Return [X, Y] of the center of cell containing provided text 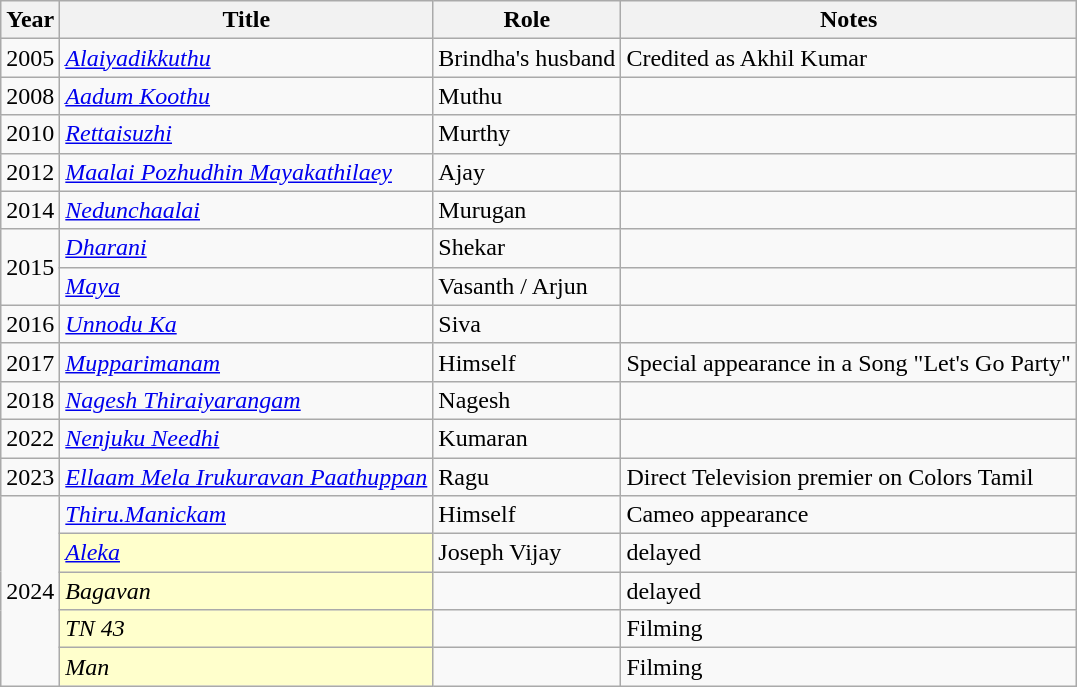
Murugan [527, 210]
Aleka [246, 553]
Ragu [527, 477]
Murthy [527, 134]
Maalai Pozhudhin Mayakathilaey [246, 172]
Nagesh Thiraiyarangam [246, 400]
Bagavan [246, 591]
Cameo appearance [849, 515]
Special appearance in a Song "Let's Go Party" [849, 362]
Dharani [246, 248]
2022 [30, 438]
2024 [30, 591]
2017 [30, 362]
Joseph Vijay [527, 553]
Nenjuku Needhi [246, 438]
Ellaam Mela Irukuravan Paathuppan [246, 477]
Thiru.Manickam [246, 515]
Notes [849, 20]
2014 [30, 210]
Direct Television premier on Colors Tamil [849, 477]
Maya [246, 286]
2012 [30, 172]
Mupparimanam [246, 362]
2018 [30, 400]
2010 [30, 134]
Aadum Koothu [246, 96]
TN 43 [246, 629]
Alaiyadikkuthu [246, 58]
Vasanth / Arjun [527, 286]
Kumaran [527, 438]
2016 [30, 324]
Unnodu Ka [246, 324]
Muthu [527, 96]
Brindha's husband [527, 58]
2008 [30, 96]
Siva [527, 324]
Rettaisuzhi [246, 134]
2015 [30, 267]
Title [246, 20]
Year [30, 20]
Man [246, 667]
Nedunchaalai [246, 210]
2005 [30, 58]
2023 [30, 477]
Role [527, 20]
Shekar [527, 248]
Credited as Akhil Kumar [849, 58]
Ajay [527, 172]
Nagesh [527, 400]
